For the text-containing cell, return its midpoint in [X, Y] coordinate format. 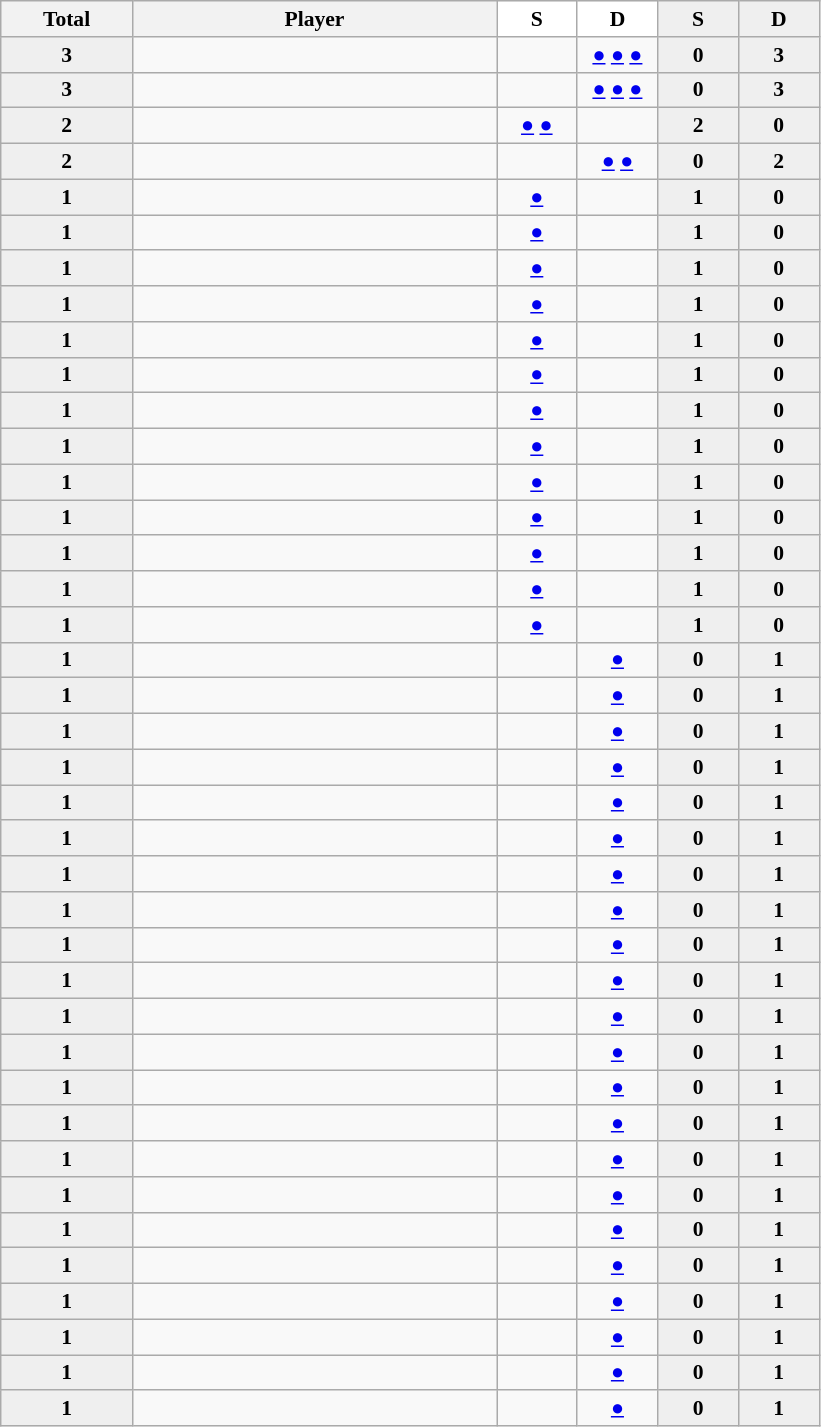
Total [67, 19]
Player [314, 19]
